Determine the (X, Y) coordinate at the center of the cell enclosing the given text.  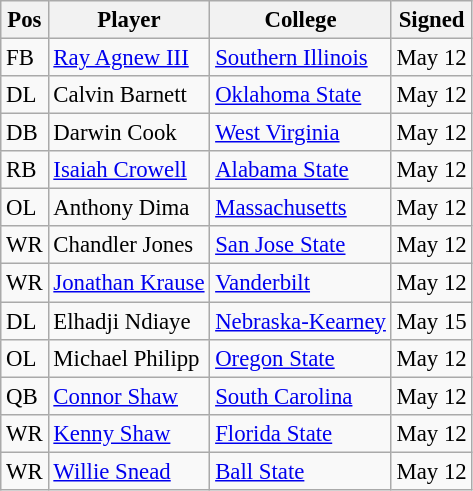
San Jose State (300, 245)
Chandler Jones (129, 245)
Vanderbilt (300, 283)
Michael Philipp (129, 358)
Willie Snead (129, 471)
Elhadji Ndiaye (129, 321)
Ball State (300, 471)
Ray Agnew III (129, 58)
Alabama State (300, 170)
Calvin Barnett (129, 95)
QB (24, 396)
Florida State (300, 433)
May 15 (432, 321)
Oklahoma State (300, 95)
Kenny Shaw (129, 433)
Pos (24, 20)
Player (129, 20)
Connor Shaw (129, 396)
Massachusetts (300, 208)
RB (24, 170)
Oregon State (300, 358)
Darwin Cook (129, 133)
West Virginia (300, 133)
Isaiah Crowell (129, 170)
FB (24, 58)
DB (24, 133)
Jonathan Krause (129, 283)
College (300, 20)
Nebraska-Kearney (300, 321)
Signed (432, 20)
Anthony Dima (129, 208)
South Carolina (300, 396)
Southern Illinois (300, 58)
